Return the [x, y] coordinate for the center point of the cell that contains the specified text.  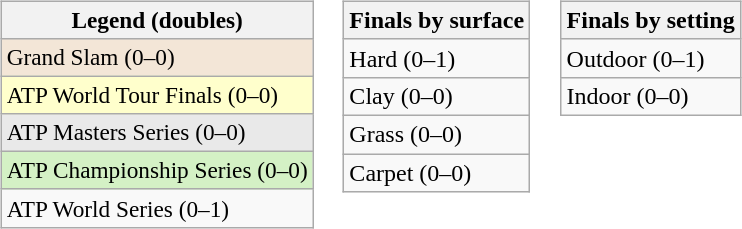
Legend (doubles) [157, 20]
Carpet (0–0) [437, 173]
ATP Masters Series (0–0) [157, 133]
Grass (0–0) [437, 134]
ATP Championship Series (0–0) [157, 171]
Grand Slam (0–0) [157, 57]
Outdoor (0–1) [650, 58]
Finals by surface [437, 20]
ATP World Series (0–1) [157, 208]
Hard (0–1) [437, 58]
Finals by setting [650, 20]
Clay (0–0) [437, 96]
ATP World Tour Finals (0–0) [157, 95]
Indoor (0–0) [650, 96]
